Locate the cell with the specified text and output its [X, Y] center coordinate. 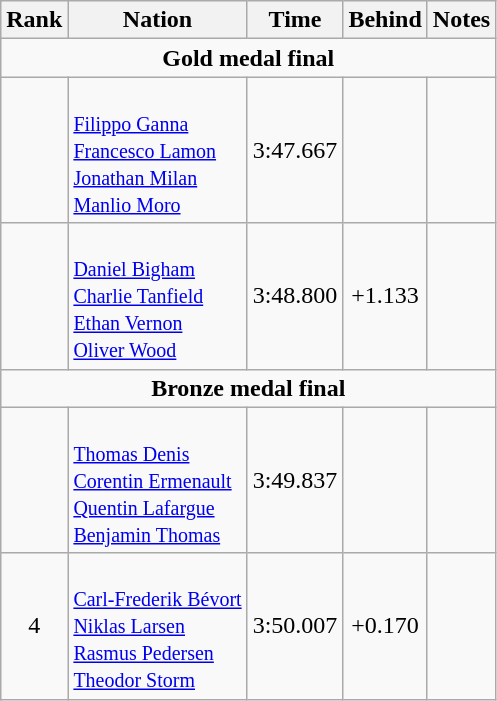
Gold medal final [248, 58]
+0.170 [385, 626]
Bronze medal final [248, 388]
Time [295, 20]
3:47.667 [295, 150]
3:50.007 [295, 626]
+1.133 [385, 296]
Thomas DenisCorentin ErmenaultQuentin LafargueBenjamin Thomas [158, 480]
Carl-Frederik BévortNiklas LarsenRasmus PedersenTheodor Storm [158, 626]
Behind [385, 20]
Rank [34, 20]
4 [34, 626]
3:48.800 [295, 296]
3:49.837 [295, 480]
Daniel BighamCharlie TanfieldEthan VernonOliver Wood [158, 296]
Nation [158, 20]
Notes [461, 20]
Filippo GannaFrancesco LamonJonathan MilanManlio Moro [158, 150]
